Detect which cell encompasses the target text, then output its (X, Y) center coordinate. 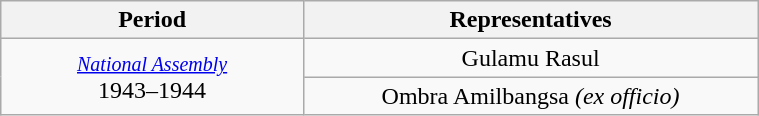
Representatives (530, 20)
Ombra Amilbangsa (ex officio) (530, 96)
National Assembly1943–1944 (152, 77)
Period (152, 20)
Gulamu Rasul (530, 58)
